Locate the cell with the specified text and output its [X, Y] center coordinate. 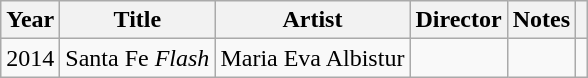
Maria Eva Albistur [312, 58]
Director [458, 20]
Santa Fe Flash [138, 58]
2014 [30, 58]
Notes [541, 20]
Title [138, 20]
Year [30, 20]
Artist [312, 20]
